Search for the cell housing the specified text and yield its (X, Y) center coordinate. 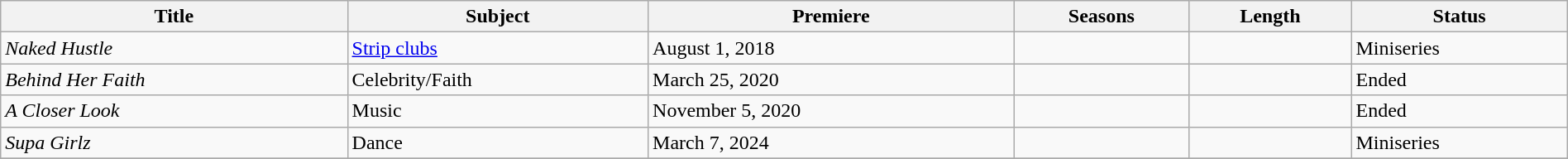
Music (498, 111)
A Closer Look (174, 111)
Celebrity/Faith (498, 79)
Supa Girlz (174, 142)
Naked Hustle (174, 48)
March 25, 2020 (831, 79)
August 1, 2018 (831, 48)
Premiere (831, 17)
Seasons (1102, 17)
Subject (498, 17)
Length (1270, 17)
Strip clubs (498, 48)
March 7, 2024 (831, 142)
Dance (498, 142)
Title (174, 17)
November 5, 2020 (831, 111)
Behind Her Faith (174, 79)
Status (1459, 17)
